Return the [x, y] coordinate for the center point of the cell that contains the specified text.  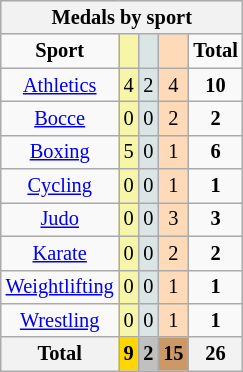
Wrestling [60, 320]
26 [215, 354]
Athletics [60, 85]
Medals by sport [122, 17]
Cycling [60, 186]
10 [215, 85]
Weightlifting [60, 287]
Sport [60, 51]
Judo [60, 219]
Bocce [60, 118]
9 [129, 354]
15 [173, 354]
5 [129, 152]
Boxing [60, 152]
Karate [60, 253]
6 [215, 152]
